Locate the cell with the specified text and output its [X, Y] center coordinate. 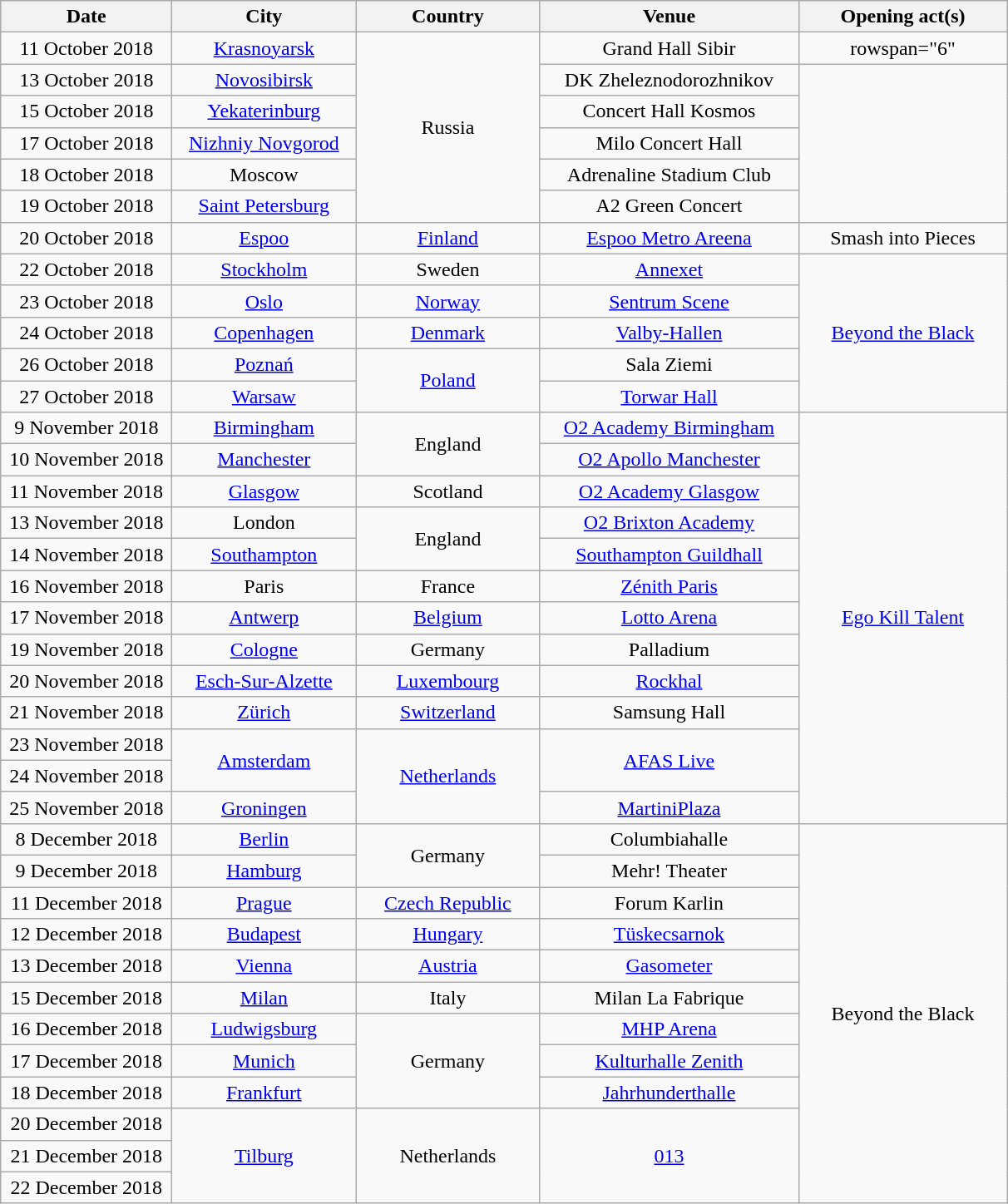
21 December 2018 [86, 1156]
11 November 2018 [86, 491]
23 October 2018 [86, 301]
11 December 2018 [86, 902]
Sentrum Scene [669, 301]
25 November 2018 [86, 807]
13 November 2018 [86, 523]
Poznań [264, 364]
Concert Hall Kosmos [669, 111]
O2 Apollo Manchester [669, 460]
Finland [447, 238]
MartiniPlaza [669, 807]
Sala Ziemi [669, 364]
20 October 2018 [86, 238]
Espoo Metro Areena [669, 238]
10 November 2018 [86, 460]
8 December 2018 [86, 839]
Torwar Hall [669, 397]
Norway [447, 301]
Belgium [447, 618]
MHP Arena [669, 1029]
Forum Karlin [669, 902]
Gasometer [669, 966]
Hungary [447, 935]
24 November 2018 [86, 776]
19 November 2018 [86, 649]
Country [447, 17]
Tüskecsarnok [669, 935]
Denmark [447, 333]
Krasnoyarsk [264, 48]
Switzerland [447, 713]
22 October 2018 [86, 269]
Southampton [264, 555]
15 October 2018 [86, 111]
Jahrhunderthalle [669, 1093]
Annexet [669, 269]
rowspan="6" [903, 48]
Russia [447, 127]
Adrenaline Stadium Club [669, 175]
Vienna [264, 966]
Munich [264, 1061]
22 December 2018 [86, 1187]
Austria [447, 966]
AFAS Live [669, 760]
Budapest [264, 935]
DK Zheleznodorozhnikov [669, 80]
9 November 2018 [86, 428]
Warsaw [264, 397]
Columbiahalle [669, 839]
Berlin [264, 839]
Milan La Fabrique [669, 998]
Copenhagen [264, 333]
11 October 2018 [86, 48]
Venue [669, 17]
Manchester [264, 460]
18 December 2018 [86, 1093]
Moscow [264, 175]
Esch-Sur-Alzette [264, 681]
17 December 2018 [86, 1061]
Stockholm [264, 269]
13 October 2018 [86, 80]
Grand Hall Sibir [669, 48]
Mehr! Theater [669, 871]
Palladium [669, 649]
26 October 2018 [86, 364]
Antwerp [264, 618]
14 November 2018 [86, 555]
Hamburg [264, 871]
Rockhal [669, 681]
Glasgow [264, 491]
O2 Academy Birmingham [669, 428]
Espoo [264, 238]
Nizhniy Novgorod [264, 143]
Zürich [264, 713]
15 December 2018 [86, 998]
Opening act(s) [903, 17]
Paris [264, 586]
Tilburg [264, 1156]
Ludwigsburg [264, 1029]
Oslo [264, 301]
Kulturhalle Zenith [669, 1061]
Milo Concert Hall [669, 143]
Luxembourg [447, 681]
Italy [447, 998]
20 December 2018 [86, 1124]
Prague [264, 902]
Valby-Hallen [669, 333]
Ego Kill Talent [903, 619]
Samsung Hall [669, 713]
16 November 2018 [86, 586]
21 November 2018 [86, 713]
Scotland [447, 491]
Novosibirsk [264, 80]
19 October 2018 [86, 206]
Sweden [447, 269]
Lotto Arena [669, 618]
A2 Green Concert [669, 206]
Southampton Guildhall [669, 555]
17 November 2018 [86, 618]
O2 Brixton Academy [669, 523]
Czech Republic [447, 902]
Amsterdam [264, 760]
24 October 2018 [86, 333]
Groningen [264, 807]
O2 Academy Glasgow [669, 491]
17 October 2018 [86, 143]
Saint Petersburg [264, 206]
18 October 2018 [86, 175]
13 December 2018 [86, 966]
12 December 2018 [86, 935]
Date [86, 17]
27 October 2018 [86, 397]
Yekaterinburg [264, 111]
France [447, 586]
Zénith Paris [669, 586]
23 November 2018 [86, 744]
London [264, 523]
Birmingham [264, 428]
Cologne [264, 649]
Smash into Pieces [903, 238]
9 December 2018 [86, 871]
16 December 2018 [86, 1029]
013 [669, 1156]
20 November 2018 [86, 681]
City [264, 17]
Poland [447, 380]
Milan [264, 998]
Frankfurt [264, 1093]
